Identify which cell holds the provided text, then report its [x, y] central coordinate. 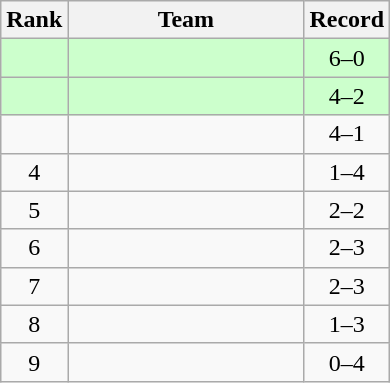
4–2 [347, 96]
4 [34, 172]
Rank [34, 20]
9 [34, 362]
Record [347, 20]
6 [34, 248]
6–0 [347, 58]
4–1 [347, 134]
1–4 [347, 172]
0–4 [347, 362]
1–3 [347, 324]
Team [186, 20]
7 [34, 286]
2–2 [347, 210]
5 [34, 210]
8 [34, 324]
